Find where the given text appears and provide that cell's center as (x, y) coordinate. 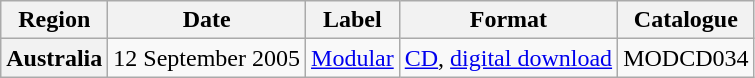
Label (353, 20)
Date (207, 20)
CD, digital download (508, 58)
MODCD034 (686, 58)
12 September 2005 (207, 58)
Format (508, 20)
Modular (353, 58)
Region (54, 20)
Australia (54, 58)
Catalogue (686, 20)
